Provide the [x, y] coordinate of the cell's center where the given text is located.  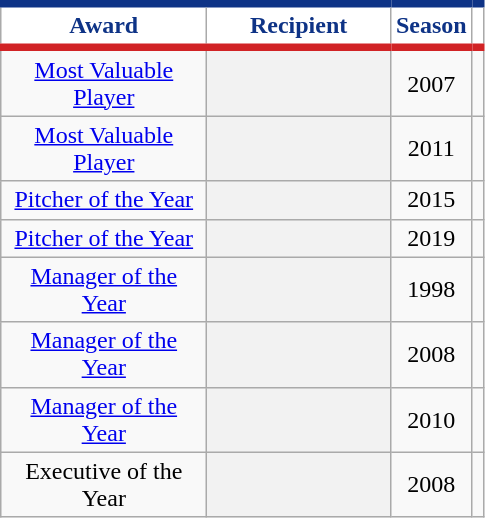
2007 [431, 82]
Executive of the Year [104, 484]
Recipient [299, 26]
2010 [431, 420]
1998 [431, 290]
Award [104, 26]
2015 [431, 200]
Season [431, 26]
2011 [431, 148]
2019 [431, 238]
